From the cell containing the given text, extract its center point as [x, y] coordinate. 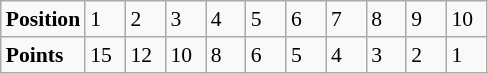
15 [105, 55]
7 [346, 19]
9 [426, 19]
Points [43, 55]
12 [145, 55]
Position [43, 19]
